Find where the given text appears and provide that cell's center as [X, Y] coordinate. 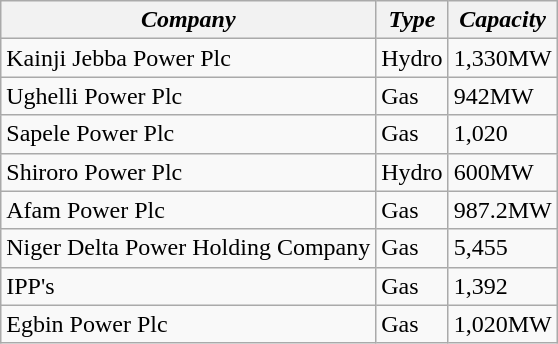
Egbin Power Plc [188, 324]
Shiroro Power Plc [188, 172]
IPP's [188, 286]
942MW [502, 96]
1,020 [502, 134]
Company [188, 20]
1,020MW [502, 324]
5,455 [502, 248]
Niger Delta Power Holding Company [188, 248]
Type [412, 20]
Afam Power Plc [188, 210]
987.2MW [502, 210]
Capacity [502, 20]
1,392 [502, 286]
Ughelli Power Plc [188, 96]
1,330MW [502, 58]
Kainji Jebba Power Plc [188, 58]
Sapele Power Plc [188, 134]
600MW [502, 172]
